Provide the (X, Y) coordinate of the cell's center where the given text is located.  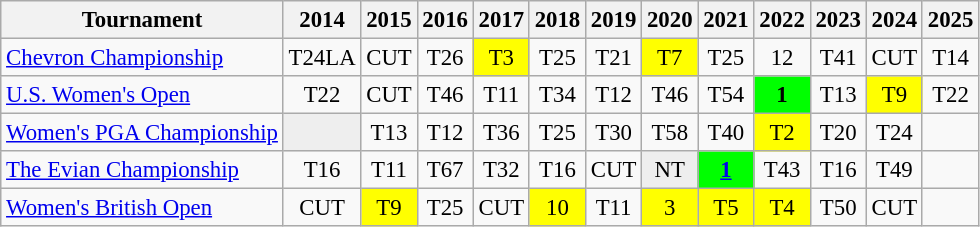
2025 (950, 20)
2016 (445, 20)
2020 (670, 20)
T14 (950, 58)
T43 (782, 170)
T58 (670, 133)
12 (782, 58)
2014 (322, 20)
T2 (782, 133)
2015 (389, 20)
3 (670, 208)
T20 (838, 133)
The Evian Championship (142, 170)
T3 (501, 58)
Women's British Open (142, 208)
T32 (501, 170)
Tournament (142, 20)
2017 (501, 20)
2018 (557, 20)
2023 (838, 20)
T50 (838, 208)
T7 (670, 58)
T26 (445, 58)
NT (670, 170)
T24 (894, 133)
T5 (726, 208)
T41 (838, 58)
Women's PGA Championship (142, 133)
Chevron Championship (142, 58)
2021 (726, 20)
10 (557, 208)
T54 (726, 95)
T34 (557, 95)
2024 (894, 20)
T67 (445, 170)
T30 (614, 133)
T40 (726, 133)
U.S. Women's Open (142, 95)
T24LA (322, 58)
2019 (614, 20)
2022 (782, 20)
T36 (501, 133)
T21 (614, 58)
T4 (782, 208)
T49 (894, 170)
